Locate the cell with the specified text and output its (x, y) center coordinate. 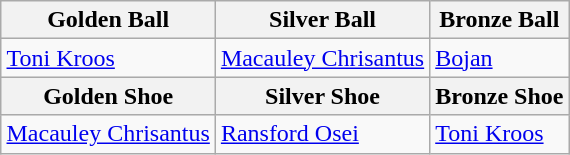
Silver Ball (322, 20)
Golden Shoe (108, 96)
Ransford Osei (322, 134)
Silver Shoe (322, 96)
Bronze Ball (500, 20)
Golden Ball (108, 20)
Bronze Shoe (500, 96)
Bojan (500, 58)
